Return the (X, Y) coordinate for the center point of the cell that contains the specified text.  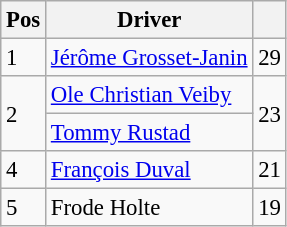
François Duval (150, 170)
21 (270, 170)
2 (24, 114)
23 (270, 114)
Ole Christian Veiby (150, 95)
Pos (24, 20)
1 (24, 58)
5 (24, 208)
19 (270, 208)
Frode Holte (150, 208)
4 (24, 170)
Tommy Rustad (150, 133)
Driver (150, 20)
29 (270, 58)
Jérôme Grosset-Janin (150, 58)
